Return the (x, y) coordinate for the center point of the cell that contains the specified text.  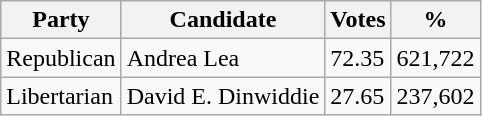
Republican (61, 58)
David E. Dinwiddie (223, 96)
72.35 (358, 58)
% (436, 20)
Libertarian (61, 96)
27.65 (358, 96)
Candidate (223, 20)
Andrea Lea (223, 58)
237,602 (436, 96)
Votes (358, 20)
621,722 (436, 58)
Party (61, 20)
